Detect which cell encompasses the target text, then output its (x, y) center coordinate. 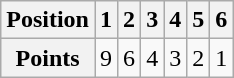
5 (198, 20)
Points (48, 58)
Position (48, 20)
9 (106, 58)
